Scan for the cell matching the given text and deliver its (X, Y) coordinate at center. 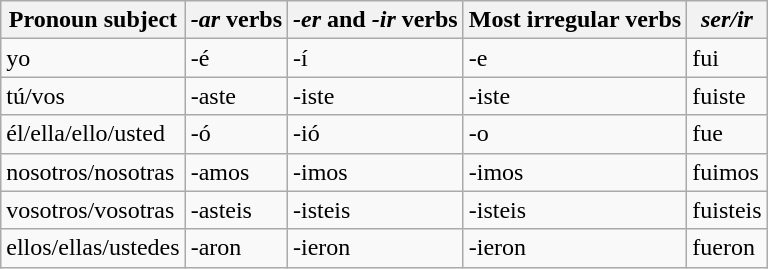
-ó (236, 134)
nosotros/nosotras (93, 172)
-o (574, 134)
-asteis (236, 210)
él/ella/ello/usted (93, 134)
-er and -ir verbs (376, 20)
fuiste (727, 96)
-é (236, 58)
-ió (376, 134)
-e (574, 58)
-aron (236, 248)
Most irregular verbs (574, 20)
tú/vos (93, 96)
-í (376, 58)
fueron (727, 248)
vosotros/vosotras (93, 210)
fuimos (727, 172)
ser/ir (727, 20)
ellos/ellas/ustedes (93, 248)
Pronoun subject (93, 20)
-aste (236, 96)
fui (727, 58)
-amos (236, 172)
fue (727, 134)
yo (93, 58)
fuisteis (727, 210)
-ar verbs (236, 20)
